Scan for the cell matching the given text and deliver its [X, Y] coordinate at center. 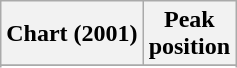
Peakposition [189, 34]
Chart (2001) [72, 34]
